From the cell containing the given text, extract its center point as [X, Y] coordinate. 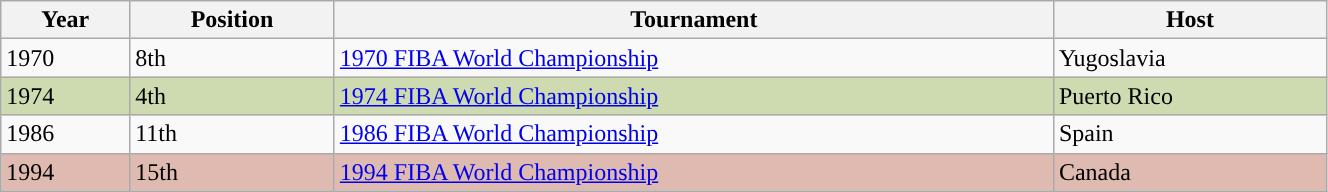
Canada [1190, 172]
1974 FIBA World Championship [694, 96]
1986 FIBA World Championship [694, 134]
Yugoslavia [1190, 58]
1970 [66, 58]
Host [1190, 20]
Tournament [694, 20]
Position [232, 20]
1994 [66, 172]
Spain [1190, 134]
15th [232, 172]
1994 FIBA World Championship [694, 172]
4th [232, 96]
11th [232, 134]
1970 FIBA World Championship [694, 58]
Puerto Rico [1190, 96]
1974 [66, 96]
1986 [66, 134]
Year [66, 20]
8th [232, 58]
